Locate the cell with the specified text and output its [x, y] center coordinate. 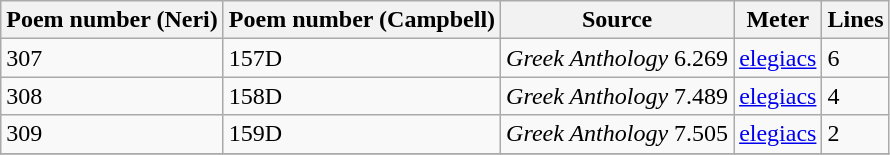
4 [856, 96]
Lines [856, 20]
6 [856, 58]
307 [112, 58]
Source [618, 20]
159D [362, 134]
Greek Anthology 6.269 [618, 58]
157D [362, 58]
Poem number (Campbell) [362, 20]
Poem number (Neri) [112, 20]
309 [112, 134]
Greek Anthology 7.489 [618, 96]
2 [856, 134]
158D [362, 96]
308 [112, 96]
Greek Anthology 7.505 [618, 134]
Meter [778, 20]
